Determine the (X, Y) coordinate at the center of the cell enclosing the given text.  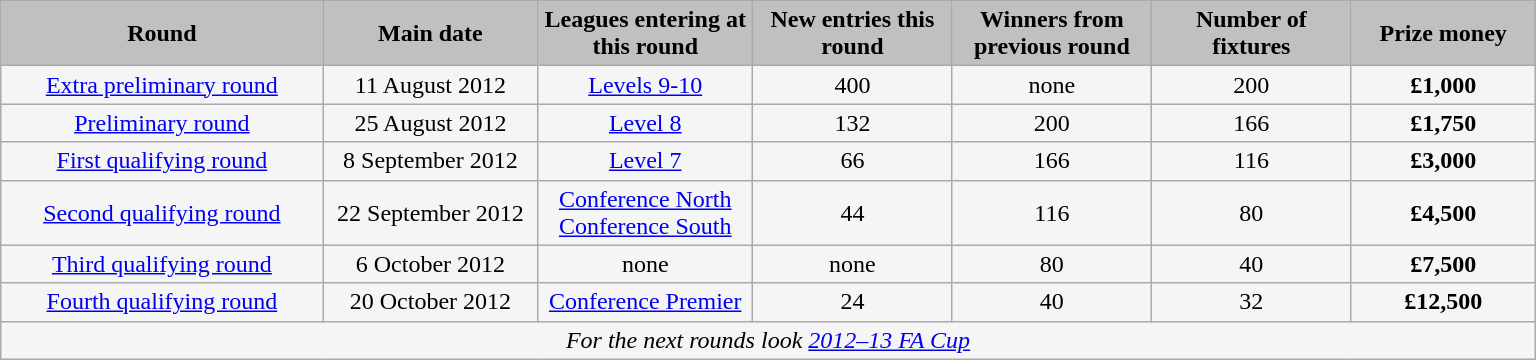
New entries this round (852, 34)
66 (852, 161)
8 September 2012 (430, 161)
First qualifying round (162, 161)
£3,000 (1443, 161)
Third qualifying round (162, 264)
132 (852, 123)
Round (162, 34)
6 October 2012 (430, 264)
400 (852, 85)
Preliminary round (162, 123)
Number of fixtures (1252, 34)
Main date (430, 34)
Winners from previous round (1052, 34)
£4,500 (1443, 212)
11 August 2012 (430, 85)
22 September 2012 (430, 212)
Levels 9-10 (646, 85)
£1,750 (1443, 123)
25 August 2012 (430, 123)
Conference NorthConference South (646, 212)
Prize money (1443, 34)
24 (852, 302)
44 (852, 212)
For the next rounds look 2012–13 FA Cup (768, 340)
Level 8 (646, 123)
32 (1252, 302)
£1,000 (1443, 85)
20 October 2012 (430, 302)
Conference Premier (646, 302)
Level 7 (646, 161)
£12,500 (1443, 302)
Fourth qualifying round (162, 302)
Extra preliminary round (162, 85)
Leagues entering at this round (646, 34)
£7,500 (1443, 264)
Second qualifying round (162, 212)
